Find where the given text appears and provide that cell's center as [x, y] coordinate. 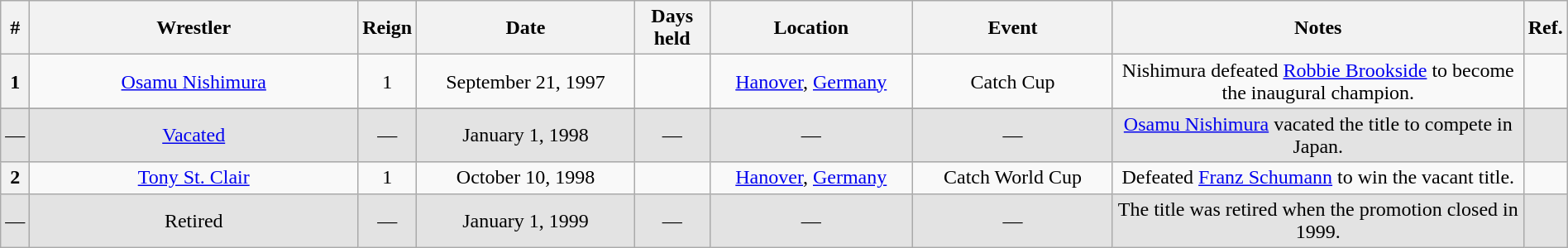
Wrestler [194, 28]
Tony St. Clair [194, 178]
Osamu Nishimura [194, 81]
Location [811, 28]
Defeated Franz Schumann to win the vacant title. [1318, 178]
The title was retired when the promotion closed in 1999. [1318, 220]
Event [1013, 28]
Vacated [194, 136]
October 10, 1998 [526, 178]
Notes [1318, 28]
Osamu Nishimura vacated the title to compete in Japan. [1318, 136]
# [15, 28]
Reign [387, 28]
Catch World Cup [1013, 178]
September 21, 1997 [526, 81]
Ref. [1545, 28]
January 1, 1999 [526, 220]
Nishimura defeated Robbie Brookside to become the inaugural champion. [1318, 81]
2 [15, 178]
Catch Cup [1013, 81]
Retired [194, 220]
Date [526, 28]
Days held [672, 28]
January 1, 1998 [526, 136]
